For the text-containing cell, return its midpoint in (x, y) coordinate format. 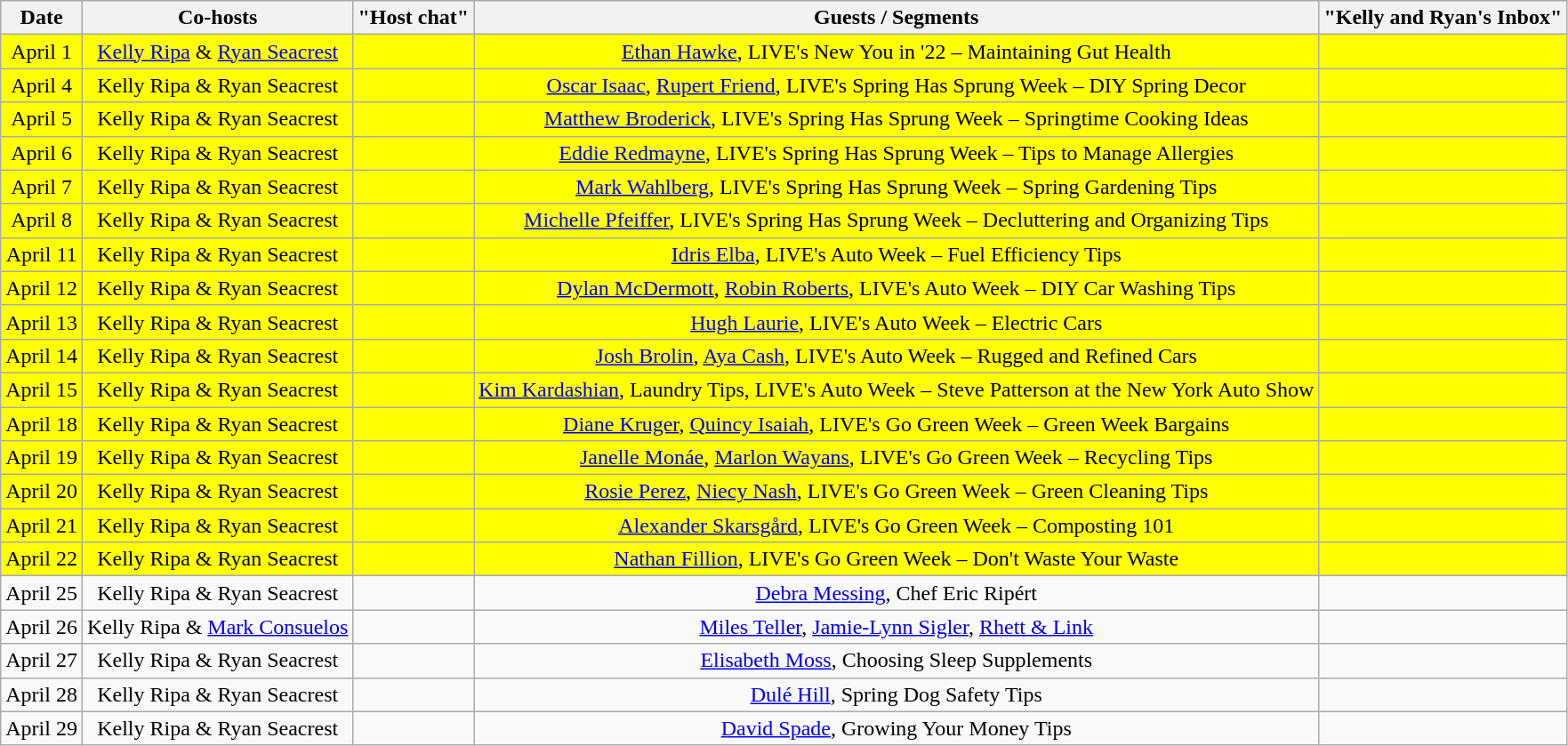
Michelle Pfeiffer, LIVE's Spring Has Sprung Week – Decluttering and Organizing Tips (897, 221)
Oscar Isaac, Rupert Friend, LIVE's Spring Has Sprung Week – DIY Spring Decor (897, 85)
Josh Brolin, Aya Cash, LIVE's Auto Week – Rugged and Refined Cars (897, 356)
Kim Kardashian, Laundry Tips, LIVE's Auto Week – Steve Patterson at the New York Auto Show (897, 389)
Idris Elba, LIVE's Auto Week – Fuel Efficiency Tips (897, 254)
Nathan Fillion, LIVE's Go Green Week – Don't Waste Your Waste (897, 559)
April 22 (42, 559)
April 15 (42, 389)
Guests / Segments (897, 18)
April 1 (42, 52)
April 18 (42, 424)
April 14 (42, 356)
Debra Messing, Chef Eric Ripért (897, 593)
April 25 (42, 593)
April 28 (42, 694)
Rosie Perez, Niecy Nash, LIVE's Go Green Week – Green Cleaning Tips (897, 492)
David Spade, Growing Your Money Tips (897, 728)
Date (42, 18)
April 13 (42, 322)
"Kelly and Ryan's Inbox" (1443, 18)
April 11 (42, 254)
Ethan Hawke, LIVE's New You in '22 – Maintaining Gut Health (897, 52)
Miles Teller, Jamie-Lynn Sigler, Rhett & Link (897, 627)
April 4 (42, 85)
April 7 (42, 187)
Janelle Monáe, Marlon Wayans, LIVE's Go Green Week – Recycling Tips (897, 458)
April 27 (42, 661)
April 21 (42, 525)
April 8 (42, 221)
"Host chat" (414, 18)
Elisabeth Moss, Choosing Sleep Supplements (897, 661)
Dylan McDermott, Robin Roberts, LIVE's Auto Week – DIY Car Washing Tips (897, 288)
April 6 (42, 153)
Mark Wahlberg, LIVE's Spring Has Sprung Week – Spring Gardening Tips (897, 187)
April 29 (42, 728)
April 12 (42, 288)
Eddie Redmayne, LIVE's Spring Has Sprung Week – Tips to Manage Allergies (897, 153)
Hugh Laurie, LIVE's Auto Week – Electric Cars (897, 322)
Co-hosts (217, 18)
Matthew Broderick, LIVE's Spring Has Sprung Week – Springtime Cooking Ideas (897, 119)
April 20 (42, 492)
April 5 (42, 119)
April 26 (42, 627)
Alexander Skarsgård, LIVE's Go Green Week – Composting 101 (897, 525)
Diane Kruger, Quincy Isaiah, LIVE's Go Green Week – Green Week Bargains (897, 424)
Dulé Hill, Spring Dog Safety Tips (897, 694)
April 19 (42, 458)
Kelly Ripa & Mark Consuelos (217, 627)
